Search for the cell housing the specified text and yield its [x, y] center coordinate. 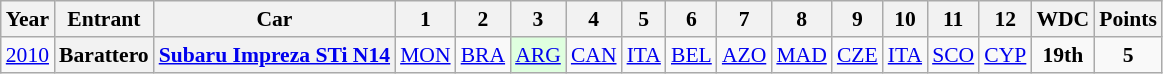
CZE [858, 55]
19th [1062, 55]
8 [802, 19]
BRA [484, 55]
11 [953, 19]
12 [1005, 19]
CYP [1005, 55]
AZO [744, 55]
4 [594, 19]
CAN [594, 55]
9 [858, 19]
1 [426, 19]
10 [905, 19]
2 [484, 19]
6 [692, 19]
Barattero [104, 55]
ARG [538, 55]
Entrant [104, 19]
Subaru Impreza STi N14 [274, 55]
Points [1128, 19]
WDC [1062, 19]
2010 [28, 55]
MON [426, 55]
Year [28, 19]
MAD [802, 55]
7 [744, 19]
BEL [692, 55]
Car [274, 19]
3 [538, 19]
SCO [953, 55]
